Provide the (x, y) coordinate of the cell's center where the given text is located.  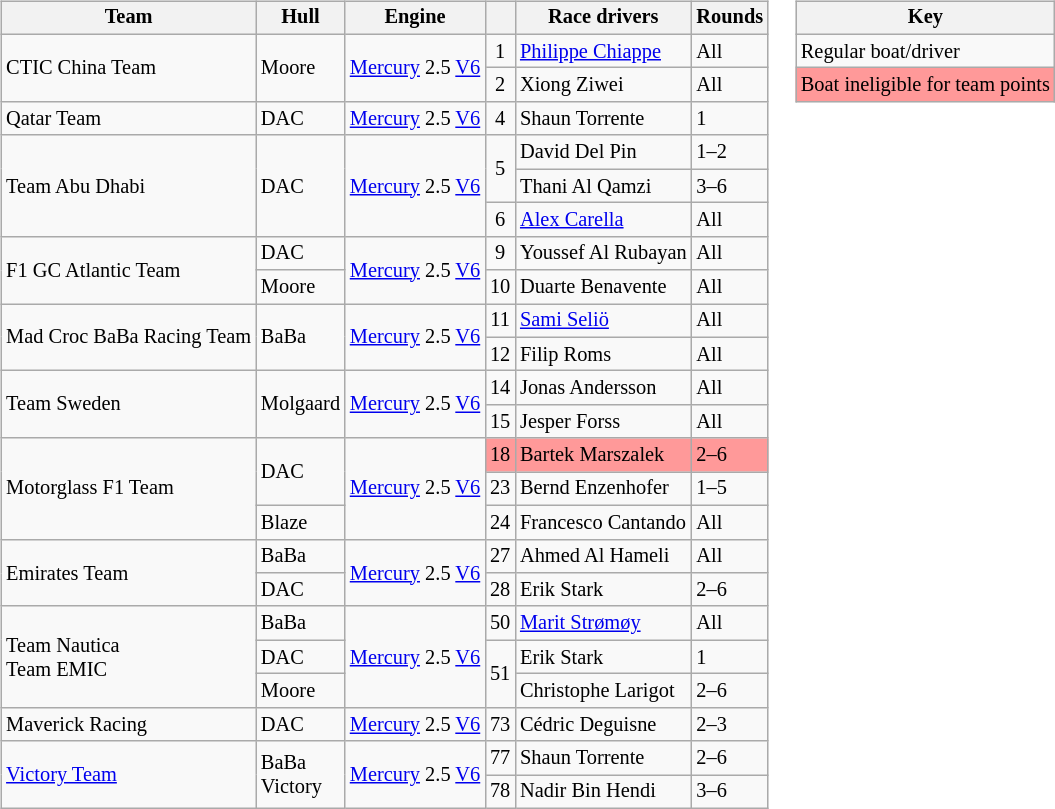
David Del Pin (603, 152)
Regular boat/driver (926, 51)
Boat ineligible for team points (926, 85)
Race drivers (603, 18)
Hull (300, 18)
Bernd Enzenhofer (603, 489)
2–3 (730, 724)
Maverick Racing (128, 724)
Sami Seliö (603, 321)
5 (500, 168)
14 (500, 388)
1–5 (730, 489)
77 (500, 758)
51 (500, 674)
Ahmed Al Hameli (603, 556)
Alex Carella (603, 220)
F1 GC Atlantic Team (128, 270)
Christophe Larigot (603, 691)
Xiong Ziwei (603, 85)
50 (500, 623)
78 (500, 792)
Cédric Deguisne (603, 724)
Team Sweden (128, 404)
23 (500, 489)
6 (500, 220)
Rounds (730, 18)
Team Nautica Team EMIC (128, 656)
27 (500, 556)
Filip Roms (603, 354)
4 (500, 119)
Jesper Forss (603, 422)
18 (500, 455)
28 (500, 590)
Victory Team (128, 774)
Philippe Chiappe (603, 51)
Thani Al Qamzi (603, 186)
Youssef Al Rubayan (603, 253)
BaBaVictory (300, 774)
Emirates Team (128, 572)
24 (500, 522)
CTIC China Team (128, 68)
11 (500, 321)
Bartek Marszalek (603, 455)
Team (128, 18)
Key (926, 18)
Jonas Andersson (603, 388)
15 (500, 422)
Team Abu Dhabi (128, 186)
Motorglass F1 Team (128, 488)
Blaze (300, 522)
Mad Croc BaBa Racing Team (128, 338)
9 (500, 253)
Francesco Cantando (603, 522)
Nadir Bin Hendi (603, 792)
2 (500, 85)
Marit Strømøy (603, 623)
Duarte Benavente (603, 287)
73 (500, 724)
Molgaard (300, 404)
1–2 (730, 152)
12 (500, 354)
10 (500, 287)
Engine (415, 18)
Qatar Team (128, 119)
